Locate the cell with the specified text and output its [X, Y] center coordinate. 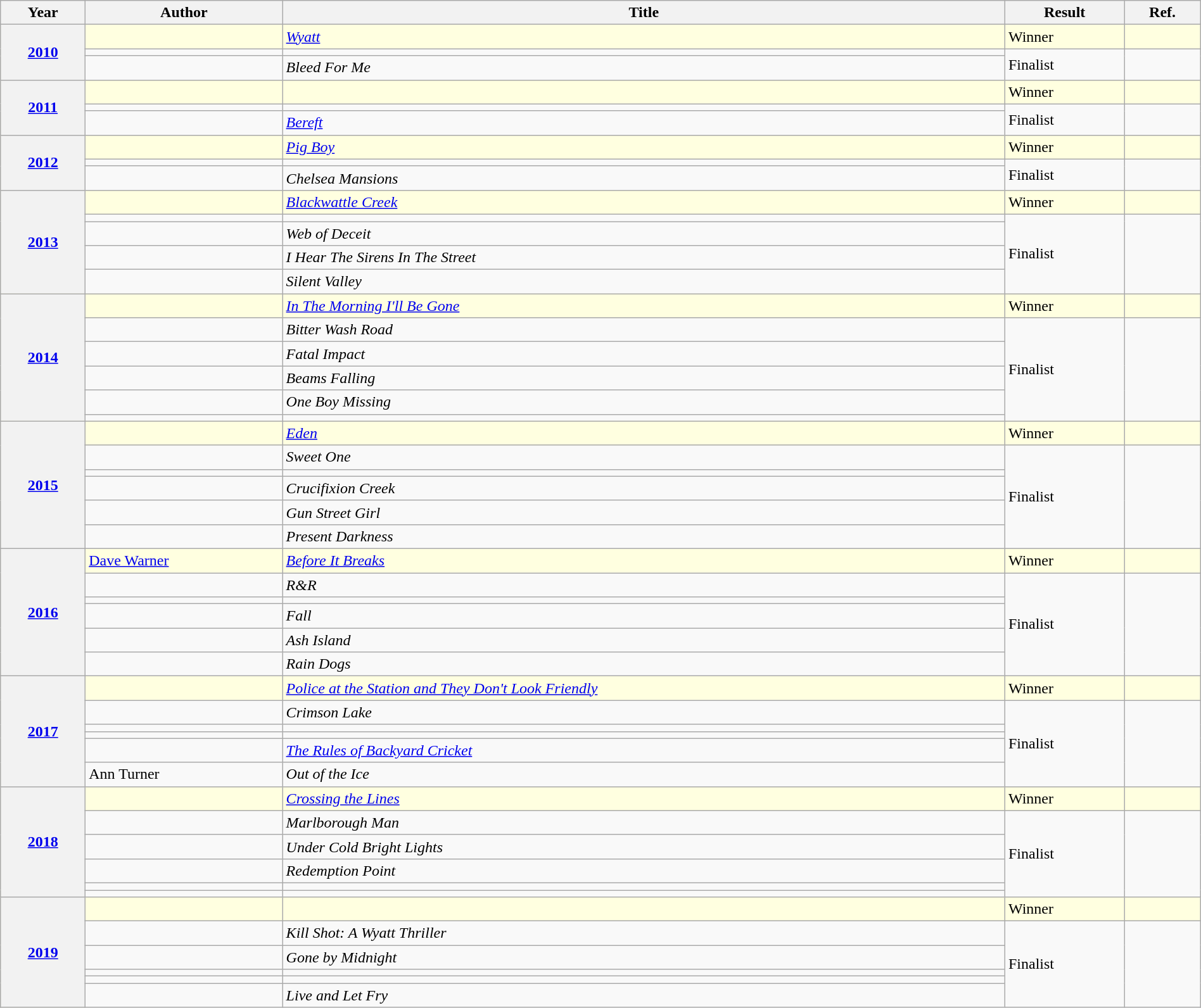
Crimson Lake [644, 712]
Silent Valley [644, 282]
Live and Let Fry [644, 995]
Wyatt [644, 37]
Chelsea Mansions [644, 178]
2016 [43, 612]
Bitter Wash Road [644, 330]
Title [644, 13]
2017 [43, 731]
Ann Turner [184, 774]
Dave Warner [184, 560]
Bereft [644, 123]
2012 [43, 162]
Rain Dogs [644, 664]
Author [184, 13]
Gun Street Girl [644, 512]
2011 [43, 108]
2019 [43, 952]
Blackwattle Creek [644, 202]
Kill Shot: A Wyatt Thriller [644, 933]
2010 [43, 52]
2018 [43, 841]
Ash Island [644, 640]
Marlborough Man [644, 822]
Crossing the Lines [644, 798]
Year [43, 13]
Fatal Impact [644, 354]
Web of Deceit [644, 234]
Ref. [1162, 13]
Redemption Point [644, 871]
Before It Breaks [644, 560]
Under Cold Bright Lights [644, 847]
Out of the Ice [644, 774]
2015 [43, 485]
Police at the Station and They Don't Look Friendly [644, 688]
2014 [43, 357]
2013 [43, 242]
Bleed For Me [644, 68]
Beams Falling [644, 378]
Result [1064, 13]
Eden [644, 433]
R&R [644, 584]
Pig Boy [644, 147]
One Boy Missing [644, 402]
Crucifixion Creek [644, 488]
In The Morning I'll Be Gone [644, 306]
Present Darkness [644, 536]
Sweet One [644, 457]
I Hear The Sirens In The Street [644, 258]
Gone by Midnight [644, 957]
Fall [644, 616]
The Rules of Backyard Cricket [644, 750]
